Locate the cell with the specified text and output its [x, y] center coordinate. 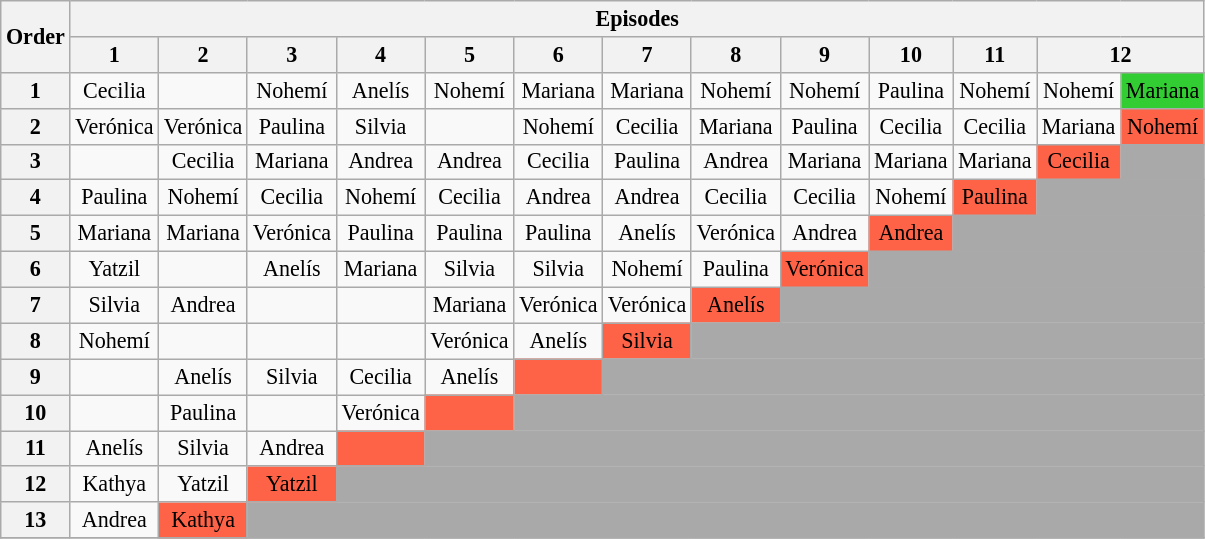
Order [36, 36]
13 [36, 520]
Episodes [638, 18]
